Return the [X, Y] coordinate for the center point of the cell that contains the specified text.  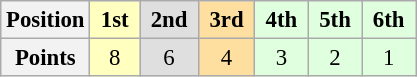
8 [115, 58]
1st [115, 20]
3rd [226, 20]
2nd [170, 20]
2 [335, 58]
Points [46, 58]
4 [226, 58]
Position [46, 20]
5th [335, 20]
6 [170, 58]
1 [389, 58]
4th [282, 20]
6th [389, 20]
3 [282, 58]
